Find where the given text appears and provide that cell's center as (x, y) coordinate. 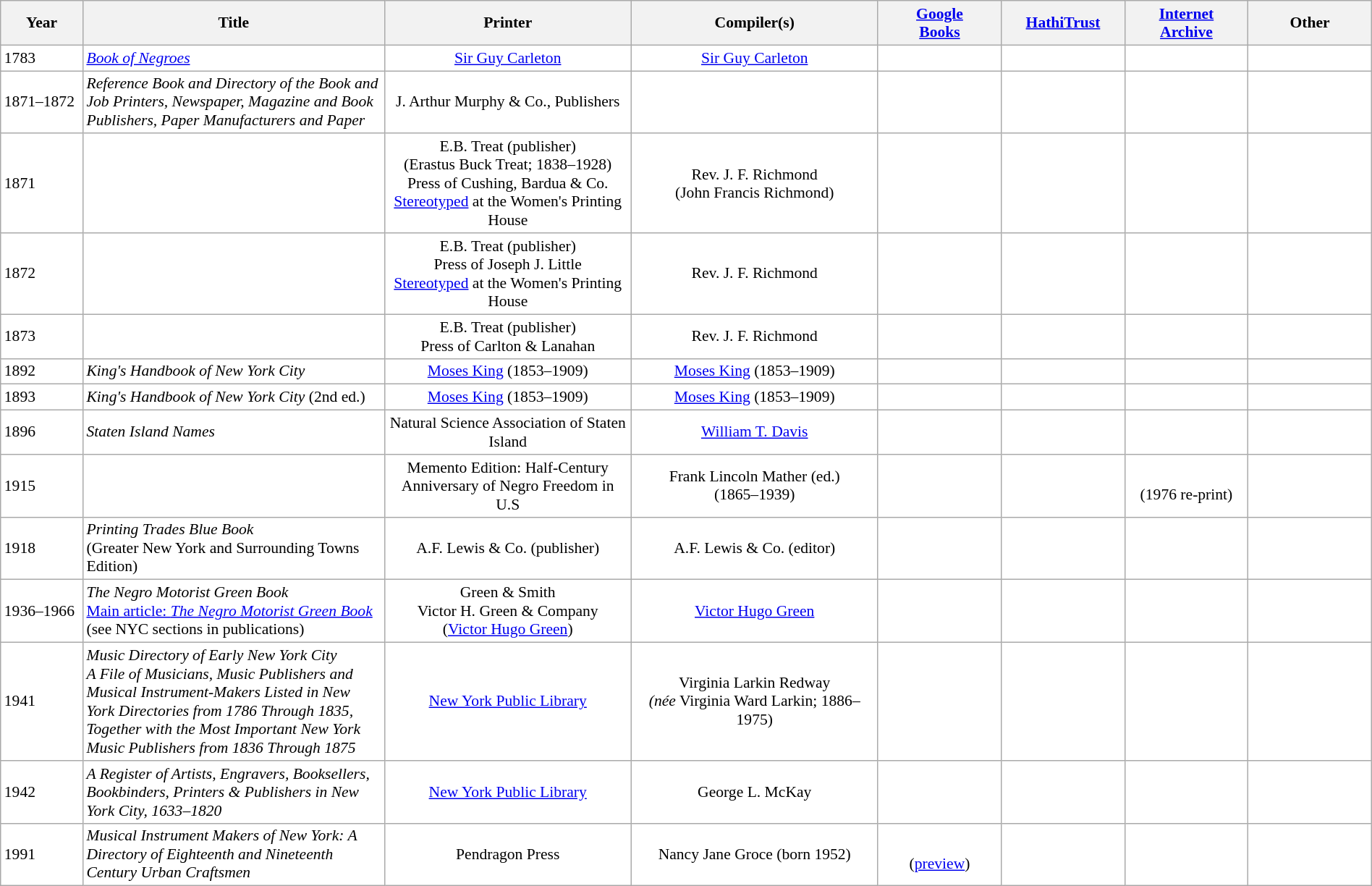
A Register of Artists, Engravers, Booksellers, Bookbinders, Printers & Publishers in New York City, 1633–1820 (233, 792)
Pendragon Press (508, 854)
Printing Trades Blue Book(Greater New York and Surrounding Towns Edition) (233, 549)
Nancy Jane Groce (born 1952) (754, 854)
(preview) (939, 854)
Memento Edition: Half-Century Anniversary of Negro Freedom in U.S (508, 486)
Compiler(s) (754, 23)
Printer (508, 23)
1871–1872 (42, 103)
1936–1966 (42, 611)
1871 (42, 184)
1991 (42, 854)
Other (1310, 23)
King's Handbook of New York City (233, 371)
InternetArchive (1186, 23)
E.B. Treat (publisher)Press of Joseph J. LittleStereotyped at the Women's Printing House (508, 274)
1942 (42, 792)
1941 (42, 702)
HathiTrust (1063, 23)
J. Arthur Murphy & Co., Publishers (508, 103)
E.B. Treat (publisher)(Erastus Buck Treat; 1838–1928)Press of Cushing, Bardua & Co.Stereotyped at the Women's Printing House (508, 184)
1915 (42, 486)
A.F. Lewis & Co. (publisher) (508, 549)
Musical Instrument Makers of New York: A Directory of Eighteenth and Nineteenth Century Urban Craftsmen (233, 854)
Reference Book and Directory of the Book and Job Printers, Newspaper, Magazine and Book Publishers, Paper Manufacturers and Paper (233, 103)
1873 (42, 336)
Frank Lincoln Mather (ed.)(1865–1939) (754, 486)
William T. Davis (754, 433)
E.B. Treat (publisher)Press of Carlton & Lanahan (508, 336)
(1976 re-print) (1186, 486)
Natural Science Association of Staten Island (508, 433)
Victor Hugo Green (754, 611)
Staten Island Names (233, 433)
Rev. J. F. Richmond(John Francis Richmond) (754, 184)
GoogleBooks (939, 23)
1918 (42, 549)
Virginia Larkin Redway(née Virginia Ward Larkin; 1886–1975) (754, 702)
1892 (42, 371)
1893 (42, 397)
George L. McKay (754, 792)
A.F. Lewis & Co. (editor) (754, 549)
1783 (42, 58)
Year (42, 23)
1896 (42, 433)
Book of Negroes (233, 58)
King's Handbook of New York City (2nd ed.) (233, 397)
The Negro Motorist Green BookMain article: The Negro Motorist Green Book(see NYC sections in publications) (233, 611)
Green & SmithVictor H. Green & Company(Victor Hugo Green) (508, 611)
Title (233, 23)
1872 (42, 274)
